Search for the cell housing the specified text and yield its [X, Y] center coordinate. 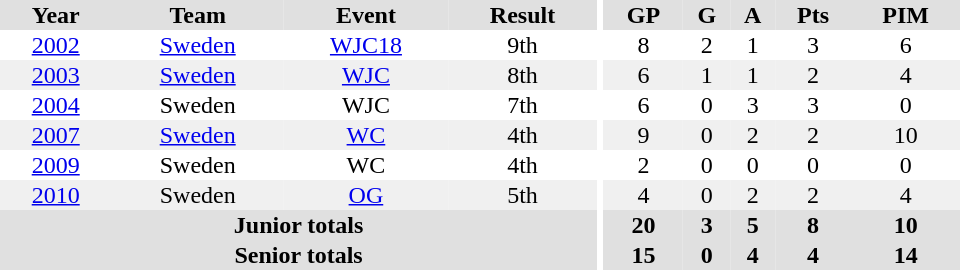
G [706, 15]
Result [522, 15]
2003 [56, 75]
2009 [56, 165]
Pts [813, 15]
Senior totals [298, 255]
15 [644, 255]
A [752, 15]
2007 [56, 135]
5 [752, 225]
9 [644, 135]
OG [366, 195]
2004 [56, 105]
5th [522, 195]
PIM [906, 15]
WJC18 [366, 45]
8th [522, 75]
2010 [56, 195]
20 [644, 225]
GP [644, 15]
14 [906, 255]
Year [56, 15]
2002 [56, 45]
Junior totals [298, 225]
Team [198, 15]
Event [366, 15]
9th [522, 45]
7th [522, 105]
